Provide the (X, Y) coordinate of the cell's center where the given text is located.  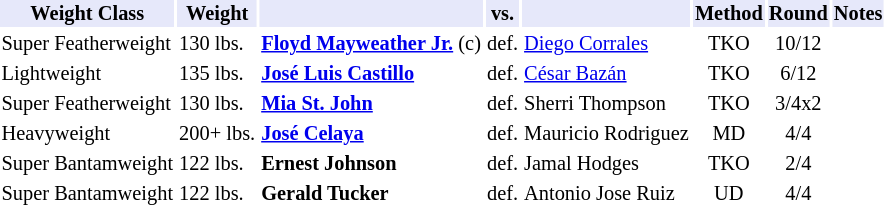
Method (728, 14)
Lightweight (88, 74)
Sherri Thompson (607, 104)
vs. (502, 14)
César Bazán (607, 74)
Weight (218, 14)
Jamal Hodges (607, 164)
3/4x2 (798, 104)
Mauricio Rodriguez (607, 134)
MD (728, 134)
Weight Class (88, 14)
Floyd Mayweather Jr. (c) (372, 44)
Notes (858, 14)
6/12 (798, 74)
4/4 (798, 134)
200+ lbs. (218, 134)
Super Bantamweight (88, 164)
135 lbs. (218, 74)
10/12 (798, 44)
José Celaya (372, 134)
Ernest Johnson (372, 164)
122 lbs. (218, 164)
Heavyweight (88, 134)
Round (798, 14)
Mia St. John (372, 104)
2/4 (798, 164)
José Luis Castillo (372, 74)
Diego Corrales (607, 44)
